Identify which cell holds the provided text, then report its (x, y) central coordinate. 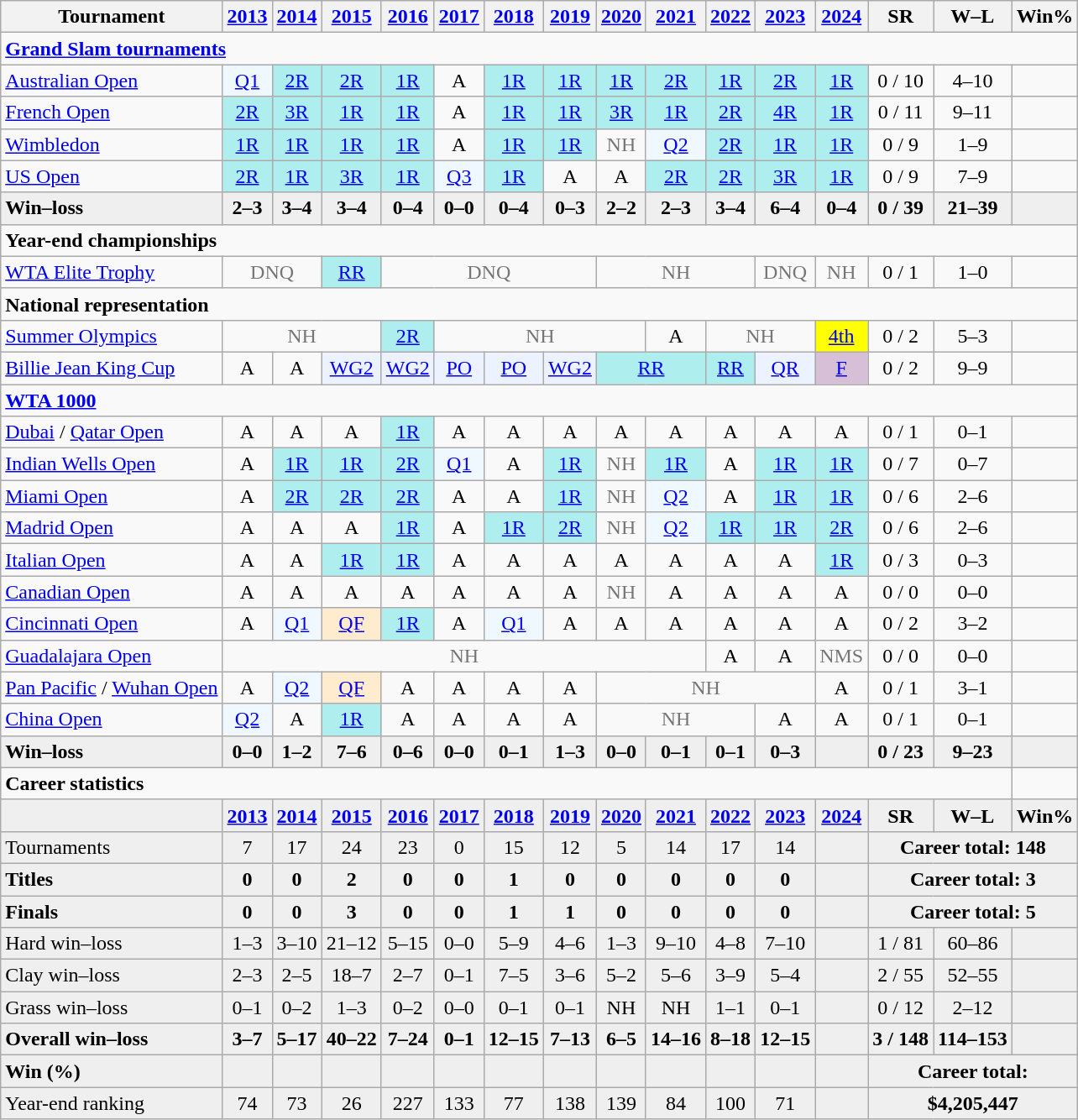
9–11 (973, 113)
1–1 (730, 1007)
Summer Olympics (112, 336)
3–7 (247, 1039)
Cincinnati Open (112, 624)
2–7 (408, 976)
9–10 (675, 944)
Australian Open (112, 81)
US Open (112, 176)
QR (786, 368)
7–9 (973, 176)
0 / 12 (901, 1007)
French Open (112, 113)
Grass win–loss (112, 1007)
Career statistics (506, 783)
2 (351, 879)
$4,205,447 (973, 1103)
Overall win–loss (112, 1039)
5–3 (973, 336)
60–86 (973, 944)
133 (458, 1103)
12 (569, 847)
Hard win–loss (112, 944)
Tournaments (112, 847)
Italian Open (112, 560)
9–9 (973, 368)
1–0 (973, 272)
24 (351, 847)
National representation (539, 304)
4th (841, 336)
139 (621, 1103)
5–4 (786, 976)
5 (621, 847)
7–10 (786, 944)
Finals (112, 911)
3 (351, 911)
Clay win–loss (112, 976)
1–9 (973, 144)
WTA 1000 (539, 400)
73 (297, 1103)
71 (786, 1103)
0 / 3 (901, 560)
Miami Open (112, 496)
100 (730, 1103)
15 (514, 847)
Career total: 3 (973, 879)
6–5 (621, 1039)
4–8 (730, 944)
84 (675, 1103)
18–7 (351, 976)
Q3 (458, 176)
1 / 81 (901, 944)
4–10 (973, 81)
7–5 (514, 976)
Pan Pacific / Wuhan Open (112, 688)
40–22 (351, 1039)
Year-end ranking (112, 1103)
77 (514, 1103)
Win (%) (112, 1071)
5–15 (408, 944)
5–2 (621, 976)
7–6 (351, 751)
Tournament (112, 17)
7 (247, 847)
2–12 (973, 1007)
9–23 (973, 751)
3–6 (569, 976)
NMS (841, 656)
138 (569, 1103)
26 (351, 1103)
Career total: 5 (973, 911)
3 / 148 (901, 1039)
Guadalajara Open (112, 656)
5–6 (675, 976)
2–5 (297, 976)
Canadian Open (112, 592)
5–9 (514, 944)
0 / 11 (901, 113)
Billie Jean King Cup (112, 368)
Madrid Open (112, 528)
0 / 23 (901, 751)
3–2 (973, 624)
0 / 10 (901, 81)
Dubai / Qatar Open (112, 432)
0–6 (408, 751)
114–153 (973, 1039)
8–18 (730, 1039)
Indian Wells Open (112, 464)
52–55 (973, 976)
6–4 (786, 208)
4–6 (569, 944)
Grand Slam tournaments (539, 49)
0 / 7 (901, 464)
1–2 (297, 751)
2 / 55 (901, 976)
7–24 (408, 1039)
0 / 39 (901, 208)
7–13 (569, 1039)
Wimbledon (112, 144)
227 (408, 1103)
4R (786, 113)
21–12 (351, 944)
Titles (112, 879)
21–39 (973, 208)
5–17 (297, 1039)
WTA Elite Trophy (112, 272)
2–2 (621, 208)
F (841, 368)
Career total: (973, 1071)
74 (247, 1103)
Career total: 148 (973, 847)
China Open (112, 720)
23 (408, 847)
3–9 (730, 976)
Year-end championships (539, 240)
3–1 (973, 688)
3–10 (297, 944)
0–7 (973, 464)
14–16 (675, 1039)
